Locate the cell with the specified text and output its (x, y) center coordinate. 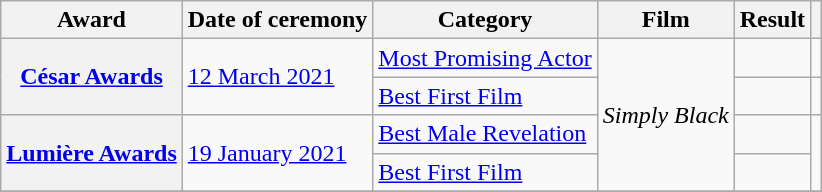
Date of ceremony (278, 20)
Best Male Revelation (485, 134)
Award (92, 20)
Film (666, 20)
19 January 2021 (278, 153)
12 March 2021 (278, 77)
Lumière Awards (92, 153)
Category (485, 20)
Result (772, 20)
Most Promising Actor (485, 58)
César Awards (92, 77)
Simply Black (666, 115)
